Identify which cell holds the provided text, then report its (x, y) central coordinate. 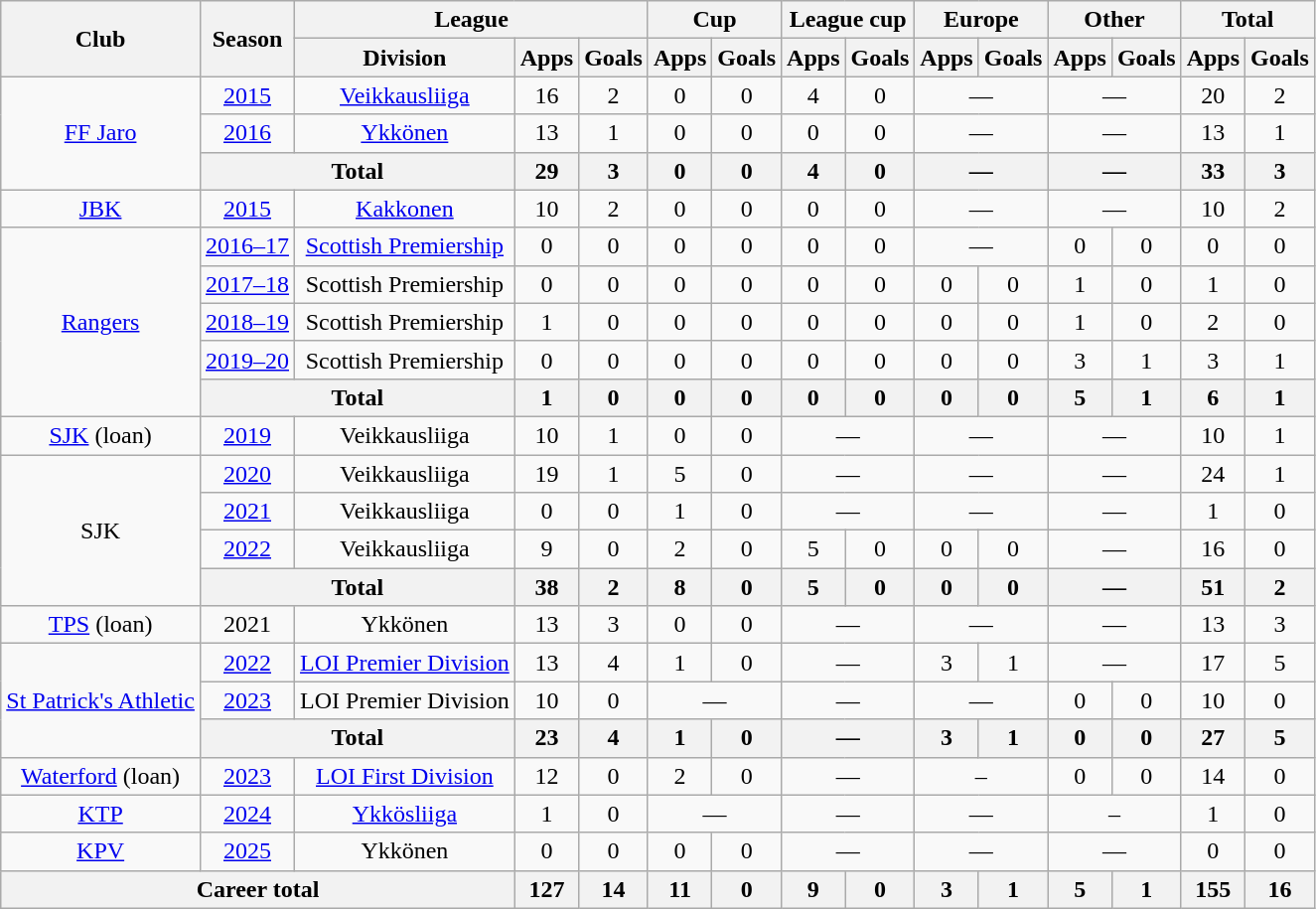
12 (546, 776)
LOI First Division (405, 776)
Ykkösliiga (405, 814)
19 (546, 474)
Other (1114, 20)
Waterford (loan) (101, 776)
127 (546, 889)
2019–20 (246, 360)
8 (679, 587)
League (472, 20)
Club (101, 39)
2016–17 (246, 246)
2018–19 (246, 322)
Kakkonen (405, 209)
SJK (loan) (101, 435)
League cup (848, 20)
2017–18 (246, 284)
20 (1213, 95)
2016 (246, 133)
Rangers (101, 322)
KPV (101, 851)
Europe (981, 20)
24 (1213, 474)
2024 (246, 814)
2025 (246, 851)
TPS (loan) (101, 625)
38 (546, 587)
KTP (101, 814)
29 (546, 171)
6 (1213, 397)
Cup (714, 20)
2019 (246, 435)
23 (546, 738)
St Patrick's Athletic (101, 700)
17 (1213, 663)
Career total (258, 889)
Season (246, 39)
11 (679, 889)
33 (1213, 171)
155 (1213, 889)
JBK (101, 209)
Division (405, 58)
SJK (101, 530)
51 (1213, 587)
FF Jaro (101, 133)
27 (1213, 738)
2020 (246, 474)
